Return [X, Y] of the center of cell containing provided text 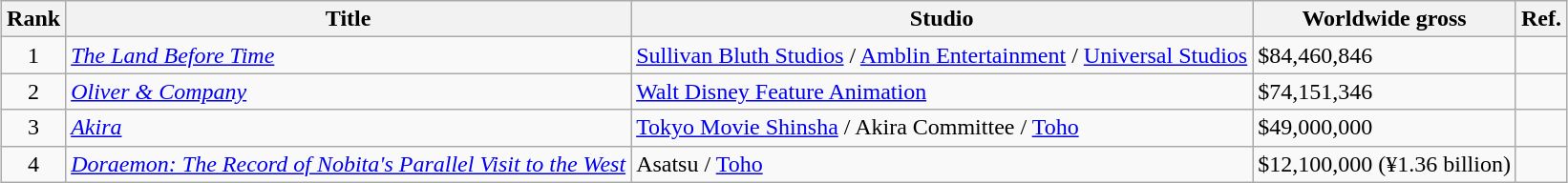
$12,100,000 (¥1.36 billion) [1385, 164]
2 [34, 91]
$84,460,846 [1385, 55]
Sullivan Bluth Studios / Amblin Entertainment / Universal Studios [942, 55]
The Land Before Time [349, 55]
Rank [34, 19]
Walt Disney Feature Animation [942, 91]
Tokyo Movie Shinsha / Akira Committee / Toho [942, 128]
Doraemon: The Record of Nobita's Parallel Visit to the West [349, 164]
Oliver & Company [349, 91]
Title [349, 19]
Studio [942, 19]
4 [34, 164]
Asatsu / Toho [942, 164]
$74,151,346 [1385, 91]
Akira [349, 128]
$49,000,000 [1385, 128]
Ref. [1541, 19]
1 [34, 55]
Worldwide gross [1385, 19]
3 [34, 128]
